Identify which cell holds the provided text, then report its (X, Y) central coordinate. 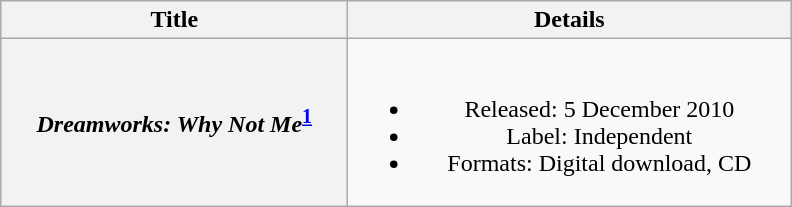
Title (174, 20)
Dreamworks: Why Not Me1 (174, 122)
Details (570, 20)
Released: 5 December 2010Label: IndependentFormats: Digital download, CD (570, 122)
